For the text-containing cell, return its midpoint in (X, Y) coordinate format. 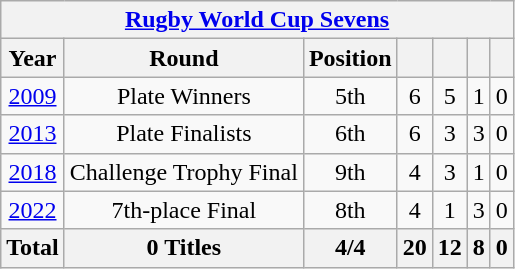
2018 (33, 172)
6th (350, 134)
Position (350, 58)
Rugby World Cup Sevens (258, 20)
12 (450, 248)
4/4 (350, 248)
Challenge Trophy Final (184, 172)
5th (350, 96)
2013 (33, 134)
2022 (33, 210)
5 (450, 96)
9th (350, 172)
0 Titles (184, 248)
Total (33, 248)
20 (414, 248)
8th (350, 210)
7th-place Final (184, 210)
Year (33, 58)
Round (184, 58)
Plate Winners (184, 96)
2009 (33, 96)
8 (478, 248)
Plate Finalists (184, 134)
